Search for the cell housing the specified text and yield its (X, Y) center coordinate. 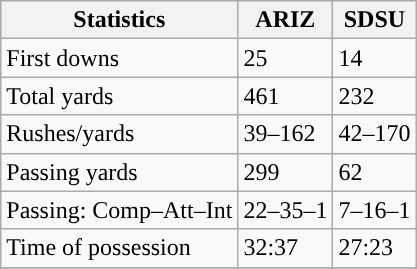
Statistics (120, 20)
62 (374, 172)
299 (286, 172)
First downs (120, 58)
25 (286, 58)
27:23 (374, 248)
Rushes/yards (120, 134)
Time of possession (120, 248)
39–162 (286, 134)
Total yards (120, 96)
232 (374, 96)
SDSU (374, 20)
461 (286, 96)
32:37 (286, 248)
Passing yards (120, 172)
14 (374, 58)
22–35–1 (286, 210)
7–16–1 (374, 210)
42–170 (374, 134)
Passing: Comp–Att–Int (120, 210)
ARIZ (286, 20)
